Find where the given text appears and provide that cell's center as (x, y) coordinate. 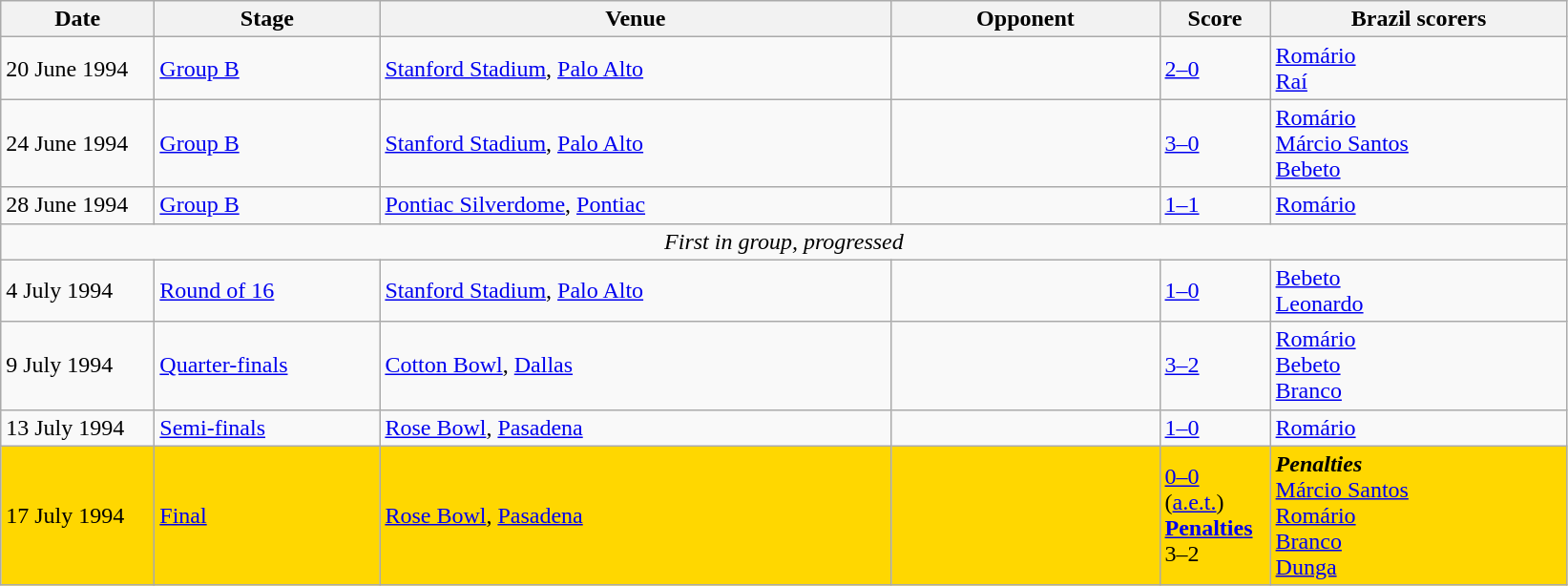
Final (267, 515)
Date (78, 19)
1–1 (1215, 205)
Quarter-finals (267, 366)
17 July 1994 (78, 515)
4 July 1994 (78, 290)
13 July 1994 (78, 428)
28 June 1994 (78, 205)
Opponent (1025, 19)
Romário Márcio Santos Bebeto (1418, 143)
Romário Bebeto Branco (1418, 366)
Romário Raí (1418, 69)
Semi-finals (267, 428)
Stage (267, 19)
Brazil scorers (1418, 19)
9 July 1994 (78, 366)
0–0 (a.e.t.) Penalties 3–2 (1215, 515)
3–2 (1215, 366)
24 June 1994 (78, 143)
First in group, progressed (784, 241)
3–0 (1215, 143)
Venue (636, 19)
20 June 1994 (78, 69)
Pontiac Silverdome, Pontiac (636, 205)
Cotton Bowl, Dallas (636, 366)
2–0 (1215, 69)
Penalties Márcio Santos Romário Branco Dunga (1418, 515)
Round of 16 (267, 290)
Score (1215, 19)
Bebeto Leonardo (1418, 290)
